Return [X, Y] of the center of cell containing provided text 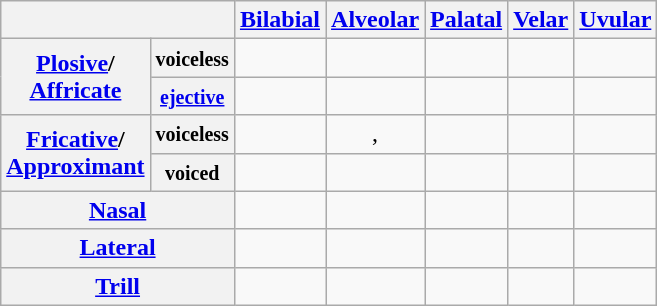
Fricative/Approximant [76, 153]
Lateral [118, 248]
Trill [118, 286]
Uvular [616, 20]
Alveolar [376, 20]
voiced [192, 172]
, [376, 134]
ejective [192, 96]
Nasal [118, 210]
Velar [541, 20]
Bilabial [280, 20]
Palatal [466, 20]
Plosive/Affricate [76, 77]
